Return [X, Y] of the center of cell containing provided text 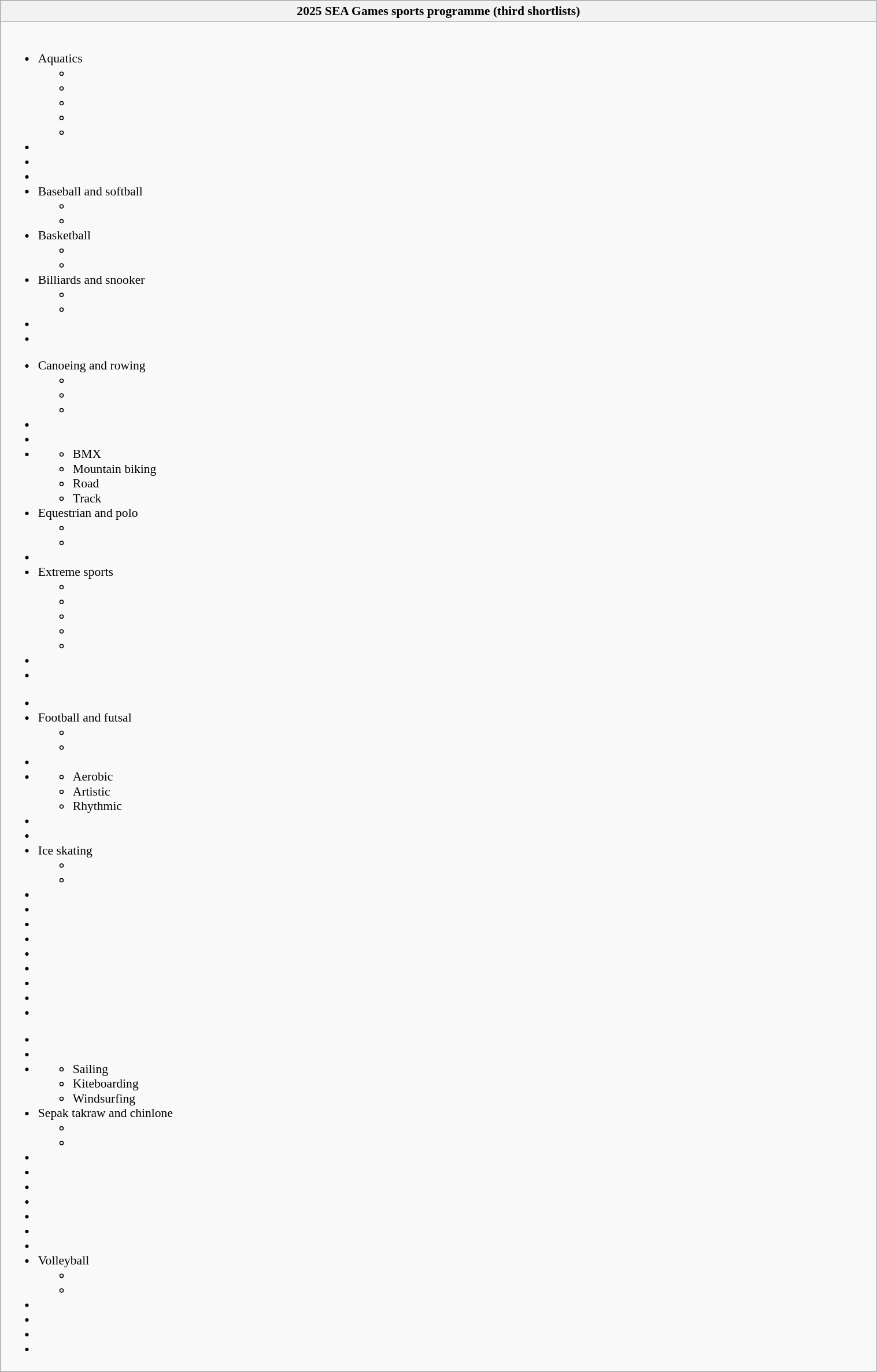
2025 SEA Games sports programme (third shortlists) [438, 11]
